Determine the (x, y) coordinate at the center of the cell enclosing the given text.  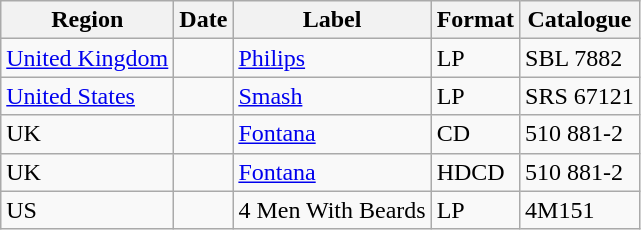
US (88, 210)
4 Men With Beards (332, 210)
HDCD (475, 172)
Format (475, 20)
Label (332, 20)
United States (88, 96)
Date (204, 20)
SRS 67121 (580, 96)
Catalogue (580, 20)
4M151 (580, 210)
Philips (332, 58)
SBL 7882 (580, 58)
Region (88, 20)
United Kingdom (88, 58)
Smash (332, 96)
CD (475, 134)
